Return [x, y] of the center of cell containing provided text 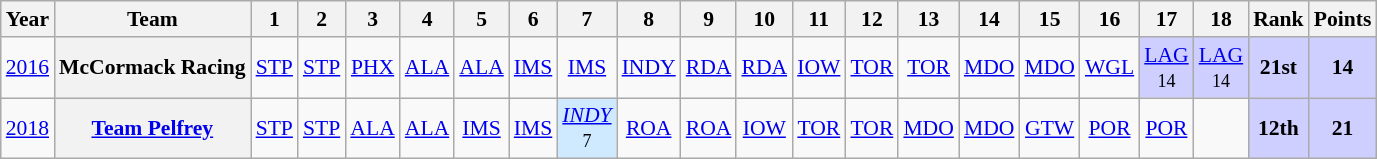
3 [372, 19]
7 [586, 19]
17 [1166, 19]
WGL [1110, 68]
4 [427, 19]
McCormack Racing [152, 68]
16 [1110, 19]
Team Pelfrey [152, 128]
PHX [372, 68]
Team [152, 19]
1 [274, 19]
2016 [28, 68]
INDY [649, 68]
Rank [1278, 19]
2 [322, 19]
INDY7 [586, 128]
10 [764, 19]
21 [1343, 128]
6 [534, 19]
8 [649, 19]
13 [928, 19]
Points [1343, 19]
12 [872, 19]
GTW [1050, 128]
12th [1278, 128]
Year [28, 19]
18 [1221, 19]
5 [481, 19]
15 [1050, 19]
2018 [28, 128]
9 [709, 19]
21st [1278, 68]
11 [818, 19]
